Search for the cell housing the specified text and yield its [x, y] center coordinate. 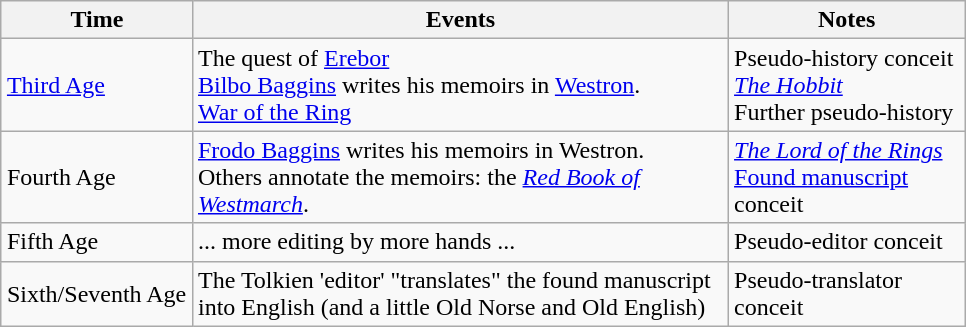
Events [460, 20]
Pseudo-translator conceit [847, 294]
Pseudo-history conceitThe HobbitFurther pseudo-history [847, 85]
... more editing by more hands ... [460, 242]
Fourth Age [96, 177]
Pseudo-editor conceit [847, 242]
Fifth Age [96, 242]
The quest of EreborBilbo Baggins writes his memoirs in Westron.War of the Ring [460, 85]
Third Age [96, 85]
Time [96, 20]
Sixth/Seventh Age [96, 294]
Frodo Baggins writes his memoirs in Westron.Others annotate the memoirs: the Red Book of Westmarch. [460, 177]
Notes [847, 20]
The Tolkien 'editor' "translates" the found manuscript into English (and a little Old Norse and Old English) [460, 294]
The Lord of the RingsFound manuscript conceit [847, 177]
